Return the [X, Y] coordinate for the center point of the cell that contains the specified text.  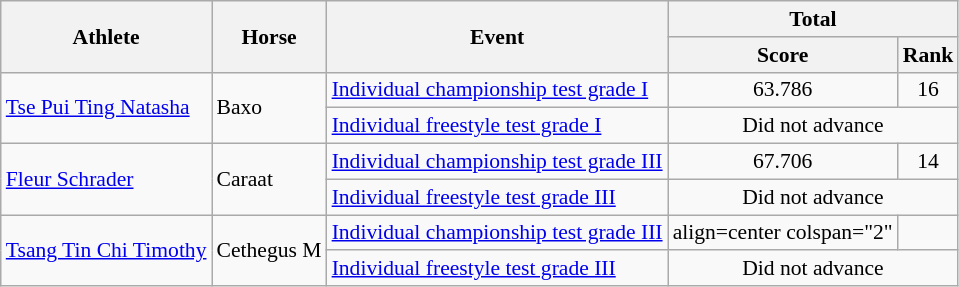
Tsang Tin Chi Timothy [106, 250]
Baxo [270, 108]
67.706 [783, 162]
16 [928, 90]
Fleur Schrader [106, 180]
align=center colspan="2" [783, 233]
Individual championship test grade I [498, 90]
Cethegus M [270, 250]
Individual freestyle test grade I [498, 126]
Tse Pui Ting Natasha [106, 108]
Horse [270, 36]
14 [928, 162]
Event [498, 36]
Score [783, 55]
63.786 [783, 90]
Total [814, 19]
Rank [928, 55]
Athlete [106, 36]
Caraat [270, 180]
